Find where the given text appears and provide that cell's center as [x, y] coordinate. 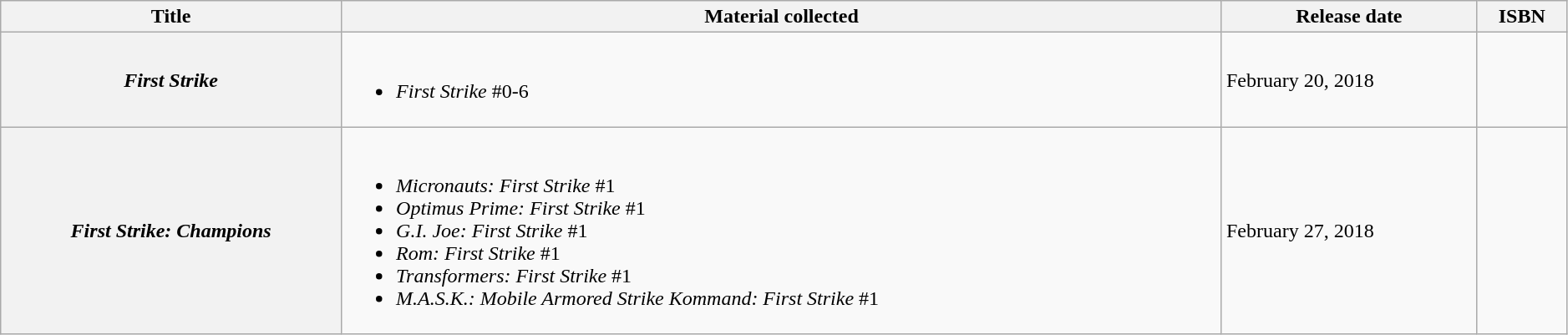
Release date [1348, 17]
Title [171, 17]
February 27, 2018 [1348, 231]
Material collected [782, 17]
February 20, 2018 [1348, 80]
First Strike #0-6 [782, 80]
ISBN [1522, 17]
First Strike: Champions [171, 231]
First Strike [171, 80]
